Capture the cell that displays the provided text and extract its [x, y] central coordinate. 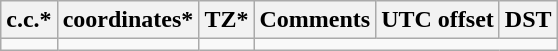
coordinates* [128, 20]
c.c.* [29, 20]
UTC offset [438, 20]
Comments [315, 20]
DST [528, 20]
TZ* [226, 20]
